From the cell containing the given text, extract its center point as (x, y) coordinate. 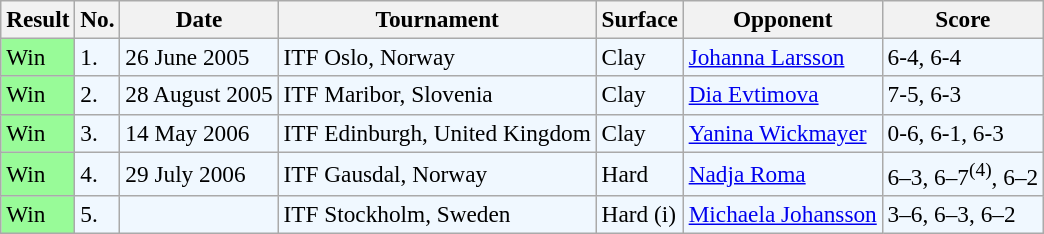
Hard (640, 173)
Johanna Larsson (782, 57)
Michaela Johansson (782, 214)
ITF Edinburgh, United Kingdom (437, 133)
Opponent (782, 19)
5. (98, 214)
Nadja Roma (782, 173)
Surface (640, 19)
No. (98, 19)
3–6, 6–3, 6–2 (962, 214)
Result (38, 19)
6-4, 6-4 (962, 57)
ITF Stockholm, Sweden (437, 214)
6–3, 6–7(4), 6–2 (962, 173)
14 May 2006 (199, 133)
1. (98, 57)
2. (98, 95)
Date (199, 19)
26 June 2005 (199, 57)
ITF Oslo, Norway (437, 57)
Tournament (437, 19)
7-5, 6-3 (962, 95)
0-6, 6-1, 6-3 (962, 133)
3. (98, 133)
4. (98, 173)
Score (962, 19)
Hard (i) (640, 214)
Dia Evtimova (782, 95)
Yanina Wickmayer (782, 133)
ITF Gausdal, Norway (437, 173)
29 July 2006 (199, 173)
28 August 2005 (199, 95)
ITF Maribor, Slovenia (437, 95)
